For the text-containing cell, return its midpoint in (x, y) coordinate format. 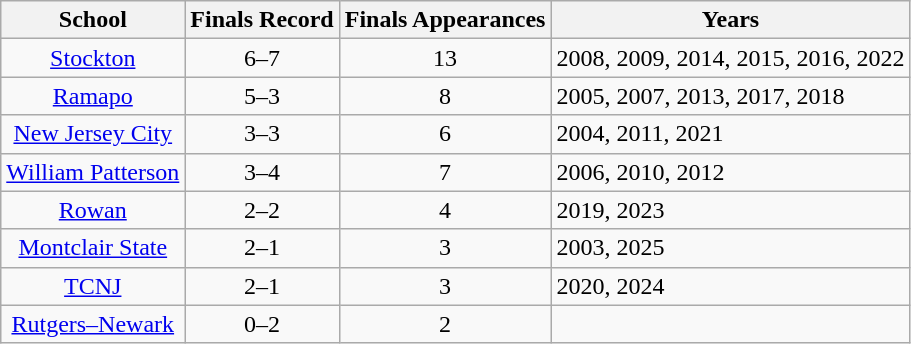
2005, 2007, 2013, 2017, 2018 (730, 96)
2 (445, 324)
Montclair State (93, 248)
6–7 (262, 58)
New Jersey City (93, 134)
7 (445, 172)
3–3 (262, 134)
2003, 2025 (730, 248)
2019, 2023 (730, 210)
Rutgers–Newark (93, 324)
Years (730, 20)
2008, 2009, 2014, 2015, 2016, 2022 (730, 58)
Ramapo (93, 96)
0–2 (262, 324)
School (93, 20)
6 (445, 134)
2020, 2024 (730, 286)
13 (445, 58)
8 (445, 96)
3–4 (262, 172)
4 (445, 210)
William Patterson (93, 172)
2006, 2010, 2012 (730, 172)
2–2 (262, 210)
Rowan (93, 210)
Finals Appearances (445, 20)
5–3 (262, 96)
Finals Record (262, 20)
Stockton (93, 58)
2004, 2011, 2021 (730, 134)
TCNJ (93, 286)
